Capture the cell that displays the provided text and extract its [X, Y] central coordinate. 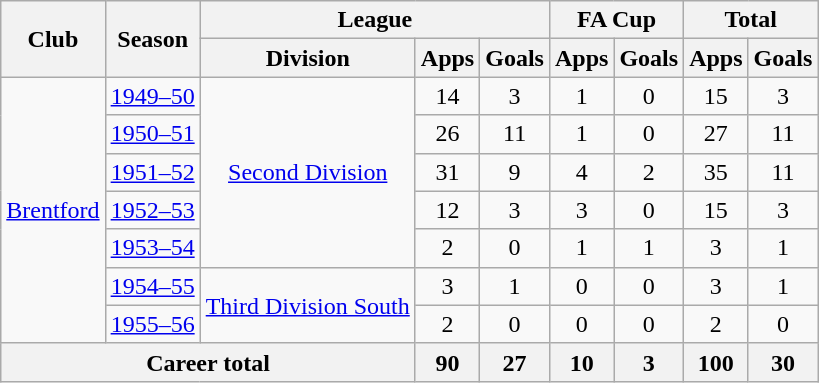
1950–51 [152, 134]
26 [447, 134]
Season [152, 39]
1949–50 [152, 96]
35 [716, 172]
Division [308, 58]
1953–54 [152, 248]
1952–53 [152, 210]
Brentford [53, 210]
14 [447, 96]
Career total [208, 362]
10 [581, 362]
31 [447, 172]
Total [751, 20]
Club [53, 39]
1955–56 [152, 324]
Second Division [308, 172]
30 [783, 362]
1954–55 [152, 286]
100 [716, 362]
9 [515, 172]
Third Division South [308, 305]
4 [581, 172]
90 [447, 362]
12 [447, 210]
League [374, 20]
FA Cup [616, 20]
1951–52 [152, 172]
